Pinpoint the cell where the given text exists, returning its [X, Y] midpoint coordinate. 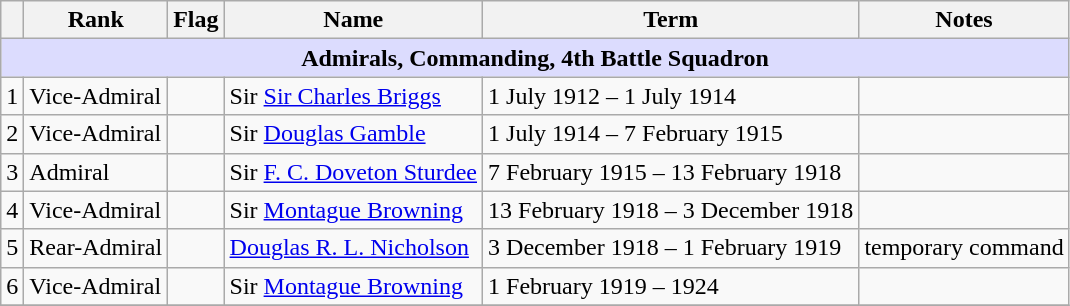
1 February 1919 – 1924 [671, 286]
1 July 1914 – 7 February 1915 [671, 134]
Notes [964, 20]
7 February 1915 – 13 February 1918 [671, 172]
4 [12, 210]
Sir Douglas Gamble [353, 134]
Rear-Admiral [96, 248]
2 [12, 134]
Name [353, 20]
temporary command [964, 248]
13 February 1918 – 3 December 1918 [671, 210]
3 December 1918 – 1 February 1919 [671, 248]
1 [12, 96]
Term [671, 20]
5 [12, 248]
6 [12, 286]
Sir Sir Charles Briggs [353, 96]
Douglas R. L. Nicholson [353, 248]
Rank [96, 20]
3 [12, 172]
Admirals, Commanding, 4th Battle Squadron [535, 58]
Flag [196, 20]
1 July 1912 – 1 July 1914 [671, 96]
Sir F. C. Doveton Sturdee [353, 172]
Admiral [96, 172]
